Provide the (X, Y) coordinate of the cell's center where the given text is located.  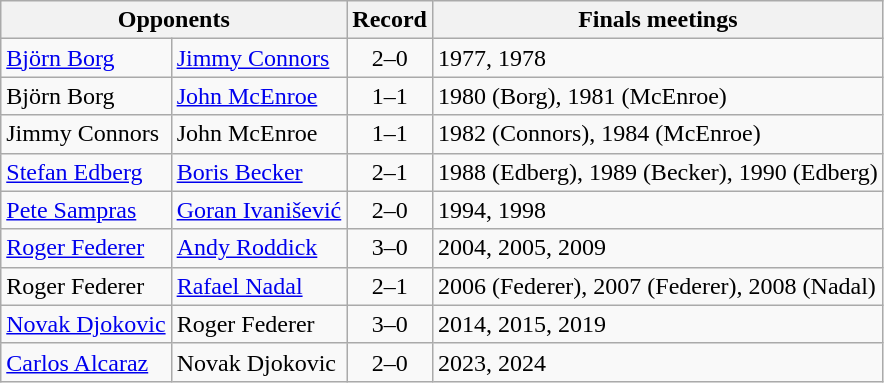
Rafael Nadal (259, 286)
2023, 2024 (658, 362)
Boris Becker (259, 172)
1994, 1998 (658, 210)
1980 (Borg), 1981 (McEnroe) (658, 96)
Opponents (174, 20)
2004, 2005, 2009 (658, 248)
Andy Roddick (259, 248)
2006 (Federer), 2007 (Federer), 2008 (Nadal) (658, 286)
Carlos Alcaraz (86, 362)
Goran Ivanišević (259, 210)
Pete Sampras (86, 210)
1988 (Edberg), 1989 (Becker), 1990 (Edberg) (658, 172)
2014, 2015, 2019 (658, 324)
Record (390, 20)
Stefan Edberg (86, 172)
1982 (Connors), 1984 (McEnroe) (658, 134)
1977, 1978 (658, 58)
Finals meetings (658, 20)
